Find where the given text appears and provide that cell's center as [x, y] coordinate. 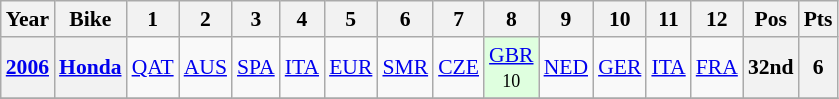
8 [512, 19]
4 [302, 19]
AUS [206, 68]
2 [206, 19]
3 [256, 19]
9 [566, 19]
32nd [771, 68]
Pts [818, 19]
CZE [458, 68]
7 [458, 19]
10 [620, 19]
1 [153, 19]
EUR [350, 68]
Year [28, 19]
GER [620, 68]
FRA [717, 68]
GBR10 [512, 68]
Pos [771, 19]
5 [350, 19]
QAT [153, 68]
2006 [28, 68]
NED [566, 68]
Honda [90, 68]
Bike [90, 19]
SMR [405, 68]
SPA [256, 68]
11 [668, 19]
12 [717, 19]
